Output the [x, y] coordinate of the center of the cell containing the given text.  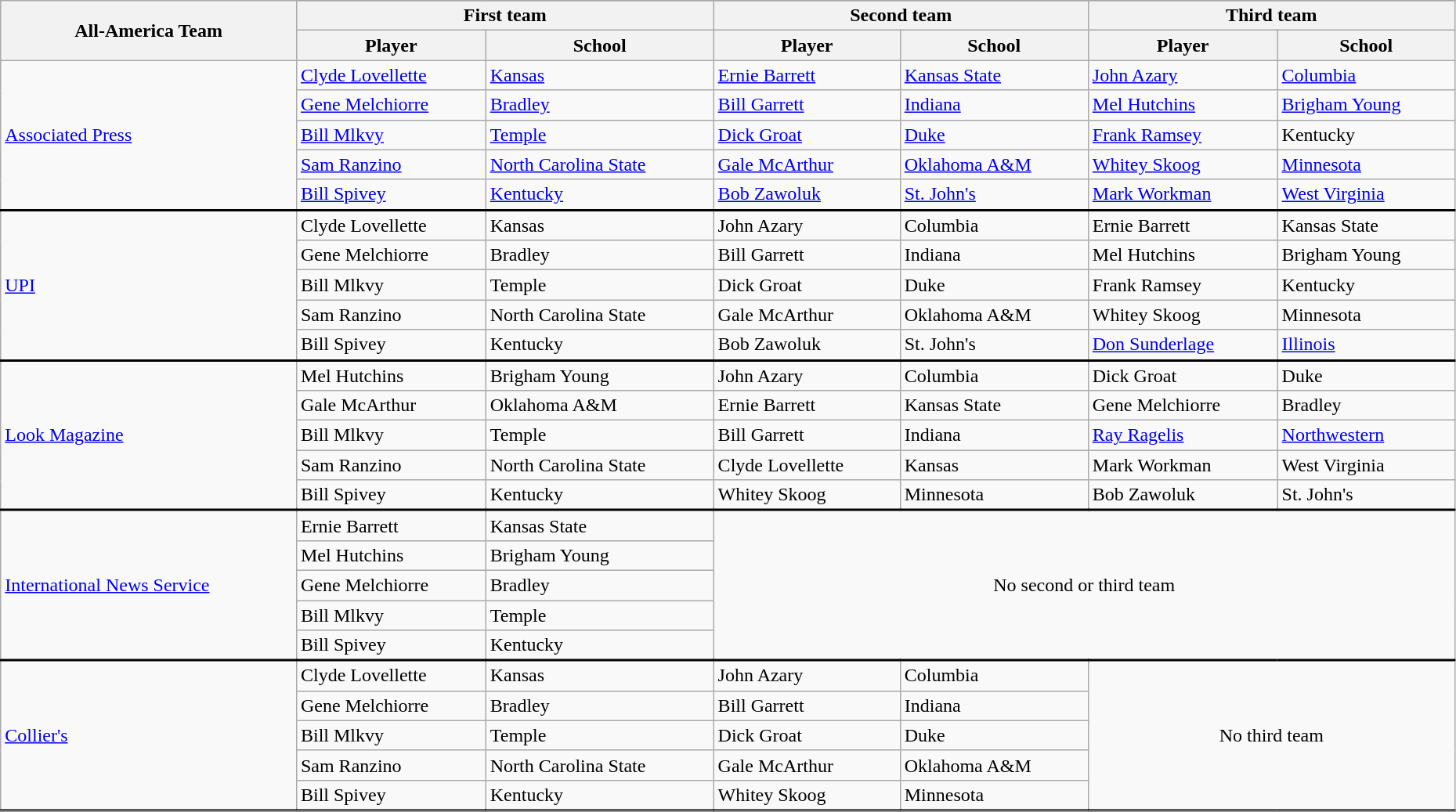
Don Sunderlage [1183, 345]
Illinois [1366, 345]
Second team [901, 16]
UPI [149, 285]
Northwestern [1366, 435]
All-America Team [149, 31]
Third team [1271, 16]
No second or third team [1084, 586]
First team [504, 16]
Collier's [149, 735]
International News Service [149, 586]
Associated Press [149, 135]
Look Magazine [149, 435]
Ray Ragelis [1183, 435]
No third team [1271, 735]
